Return (x, y) of the center of cell containing provided text 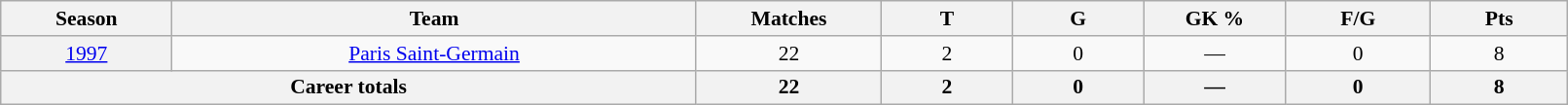
Pts (1499, 18)
Paris Saint-Germain (434, 53)
Matches (788, 18)
1997 (87, 53)
F/G (1358, 18)
Season (87, 18)
GK % (1215, 18)
Career totals (348, 87)
T (948, 18)
Team (434, 18)
G (1078, 18)
